For the text-containing cell, return its midpoint in (x, y) coordinate format. 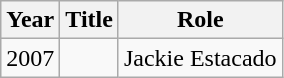
2007 (30, 58)
Role (200, 20)
Title (90, 20)
Year (30, 20)
Jackie Estacado (200, 58)
